Provide the (X, Y) coordinate of the cell's center where the given text is located.  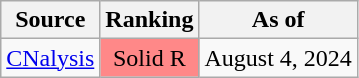
August 4, 2024 (278, 58)
Ranking (150, 20)
Source (50, 20)
CNalysis (50, 58)
As of (278, 20)
Solid R (150, 58)
